Search for the cell housing the specified text and yield its (x, y) center coordinate. 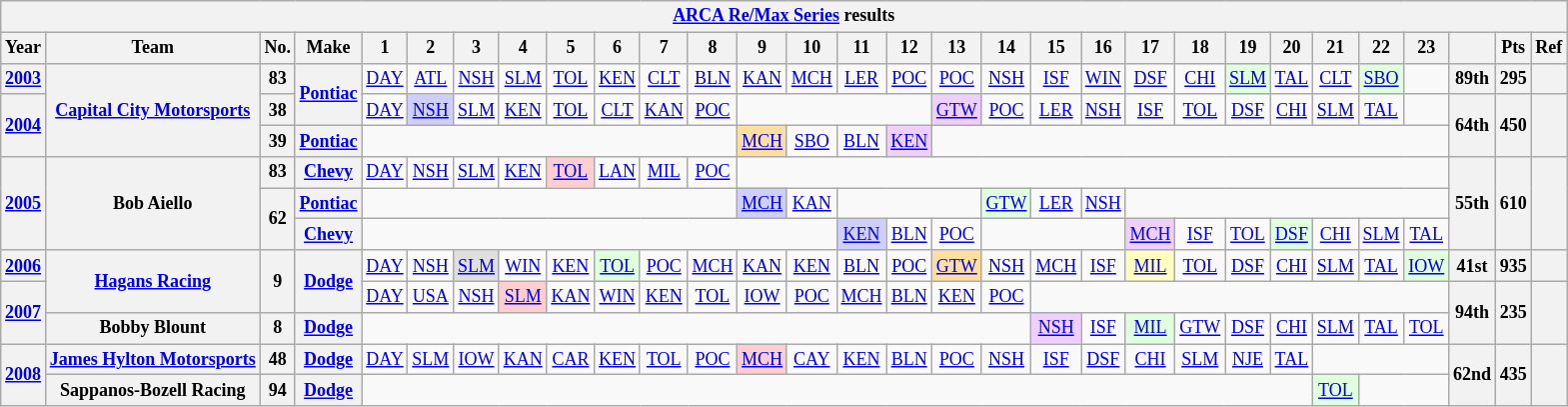
6 (618, 48)
Ref (1549, 48)
435 (1513, 375)
23 (1427, 48)
10 (811, 48)
18 (1200, 48)
13 (957, 48)
ATL (431, 78)
14 (1006, 48)
Hagans Racing (152, 281)
3 (477, 48)
450 (1513, 125)
41st (1473, 266)
295 (1513, 78)
USA (431, 296)
12 (909, 48)
1 (385, 48)
Team (152, 48)
CAR (571, 360)
4 (523, 48)
2 (431, 48)
CAY (811, 360)
11 (861, 48)
No. (278, 48)
16 (1103, 48)
610 (1513, 204)
2006 (24, 266)
Bob Aiello (152, 204)
James Hylton Motorsports (152, 360)
935 (1513, 266)
2003 (24, 78)
17 (1150, 48)
LAN (618, 172)
Year (24, 48)
62nd (1473, 375)
2005 (24, 204)
7 (664, 48)
Bobby Blount (152, 328)
62 (278, 219)
5 (571, 48)
94th (1473, 312)
55th (1473, 204)
48 (278, 360)
Sappanos-Bozell Racing (152, 390)
235 (1513, 312)
21 (1336, 48)
89th (1473, 78)
Pts (1513, 48)
Capital City Motorsports (152, 110)
2007 (24, 312)
15 (1056, 48)
2008 (24, 375)
94 (278, 390)
2004 (24, 125)
NJE (1248, 360)
22 (1381, 48)
39 (278, 140)
64th (1473, 125)
Make (328, 48)
38 (278, 110)
ARCA Re/Max Series results (784, 16)
19 (1248, 48)
20 (1291, 48)
